Determine the (X, Y) coordinate at the center of the cell enclosing the given text.  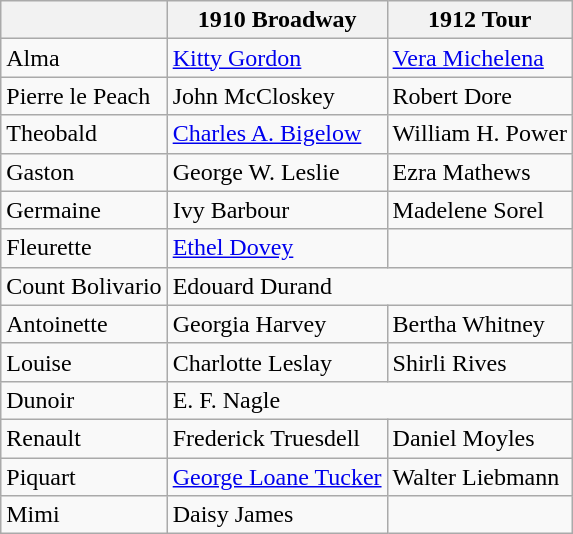
Kitty Gordon (277, 58)
Ezra Mathews (480, 172)
Daniel Moyles (480, 438)
Pierre le Peach (84, 96)
Vera Michelena (480, 58)
Gaston (84, 172)
E. F. Nagle (370, 400)
Piquart (84, 477)
George Loane Tucker (277, 477)
Georgia Harvey (277, 324)
William H. Power (480, 134)
John McCloskey (277, 96)
George W. Leslie (277, 172)
1912 Tour (480, 20)
Dunoir (84, 400)
Bertha Whitney (480, 324)
Ethel Dovey (277, 248)
Walter Liebmann (480, 477)
Antoinette (84, 324)
Charles A. Bigelow (277, 134)
Madelene Sorel (480, 210)
Renault (84, 438)
Daisy James (277, 515)
Germaine (84, 210)
Charlotte Leslay (277, 362)
Fleurette (84, 248)
Shirli Rives (480, 362)
Frederick Truesdell (277, 438)
Theobald (84, 134)
1910 Broadway (277, 20)
Count Bolivario (84, 286)
Louise (84, 362)
Edouard Durand (370, 286)
Mimi (84, 515)
Ivy Barbour (277, 210)
Alma (84, 58)
Robert Dore (480, 96)
